Locate the cell with the specified text and output its (x, y) center coordinate. 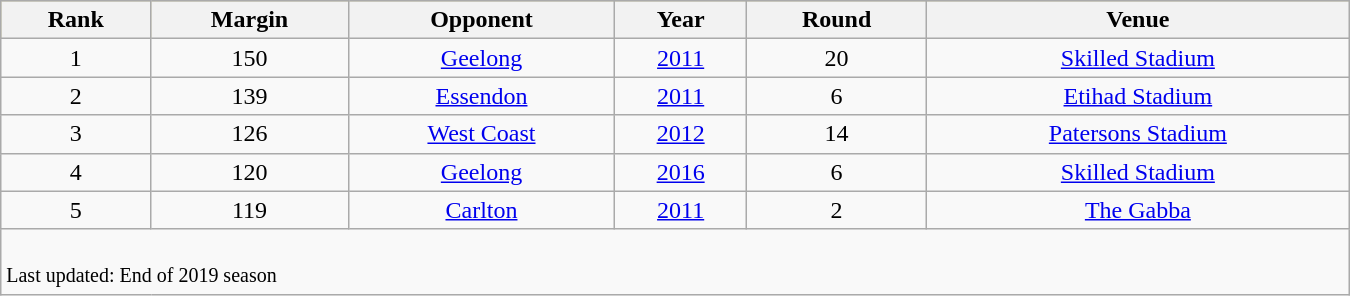
4 (76, 172)
1 (76, 58)
Margin (250, 20)
126 (250, 134)
2012 (681, 134)
Etihad Stadium (1138, 96)
Venue (1138, 20)
Round (837, 20)
5 (76, 210)
139 (250, 96)
2016 (681, 172)
120 (250, 172)
Year (681, 20)
West Coast (481, 134)
Patersons Stadium (1138, 134)
119 (250, 210)
The Gabba (1138, 210)
Last updated: End of 2019 season (675, 262)
Essendon (481, 96)
Opponent (481, 20)
3 (76, 134)
14 (837, 134)
Carlton (481, 210)
150 (250, 58)
20 (837, 58)
Rank (76, 20)
